Return (X, Y) of the center of cell containing provided text 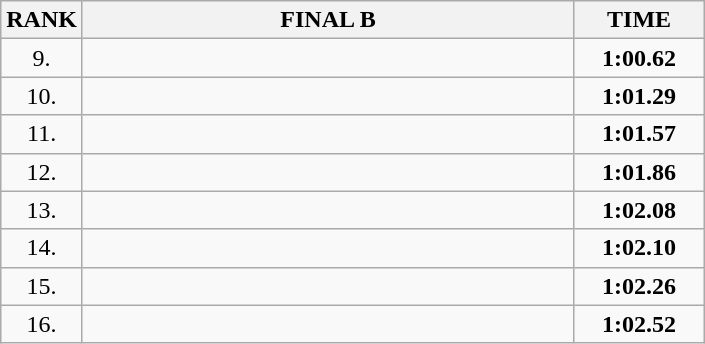
12. (42, 172)
16. (42, 324)
15. (42, 286)
1:02.26 (640, 286)
1:02.52 (640, 324)
10. (42, 96)
1:01.29 (640, 96)
9. (42, 58)
TIME (640, 20)
1:01.86 (640, 172)
RANK (42, 20)
1:00.62 (640, 58)
FINAL B (328, 20)
1:01.57 (640, 134)
13. (42, 210)
1:02.10 (640, 248)
11. (42, 134)
1:02.08 (640, 210)
14. (42, 248)
